Identify which cell holds the provided text, then report its (X, Y) central coordinate. 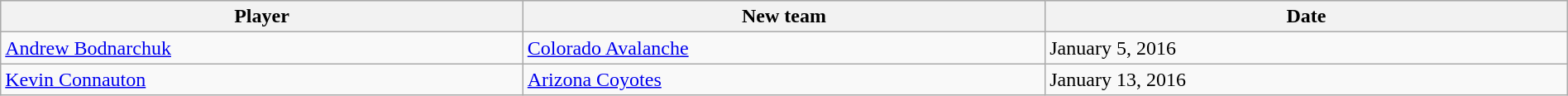
Player (262, 17)
January 13, 2016 (1307, 79)
Date (1307, 17)
Andrew Bodnarchuk (262, 48)
Colorado Avalanche (784, 48)
Kevin Connauton (262, 79)
Arizona Coyotes (784, 79)
New team (784, 17)
January 5, 2016 (1307, 48)
